Scan for the cell matching the given text and deliver its [X, Y] coordinate at center. 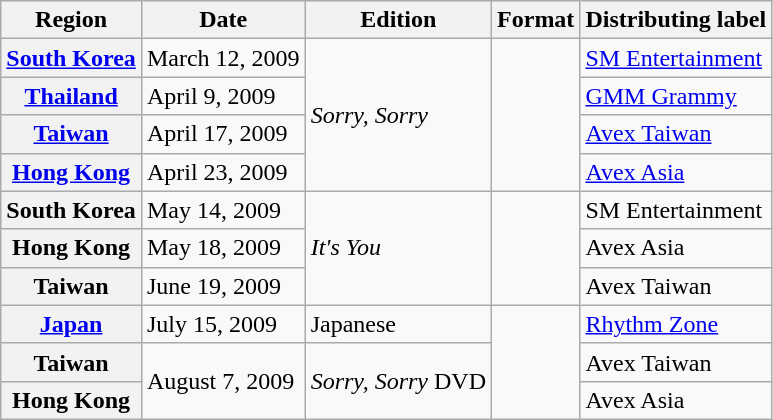
Region [72, 20]
March 12, 2009 [223, 58]
GMM Grammy [676, 96]
Date [223, 20]
Thailand [72, 96]
Japanese [398, 324]
August 7, 2009 [223, 381]
May 14, 2009 [223, 210]
April 17, 2009 [223, 134]
Distributing label [676, 20]
April 23, 2009 [223, 172]
Japan [72, 324]
April 9, 2009 [223, 96]
Edition [398, 20]
July 15, 2009 [223, 324]
Sorry, Sorry DVD [398, 381]
June 19, 2009 [223, 286]
It's You [398, 248]
Sorry, Sorry [398, 115]
Rhythm Zone [676, 324]
May 18, 2009 [223, 248]
Format [536, 20]
